Scan for the cell matching the given text and deliver its (x, y) coordinate at center. 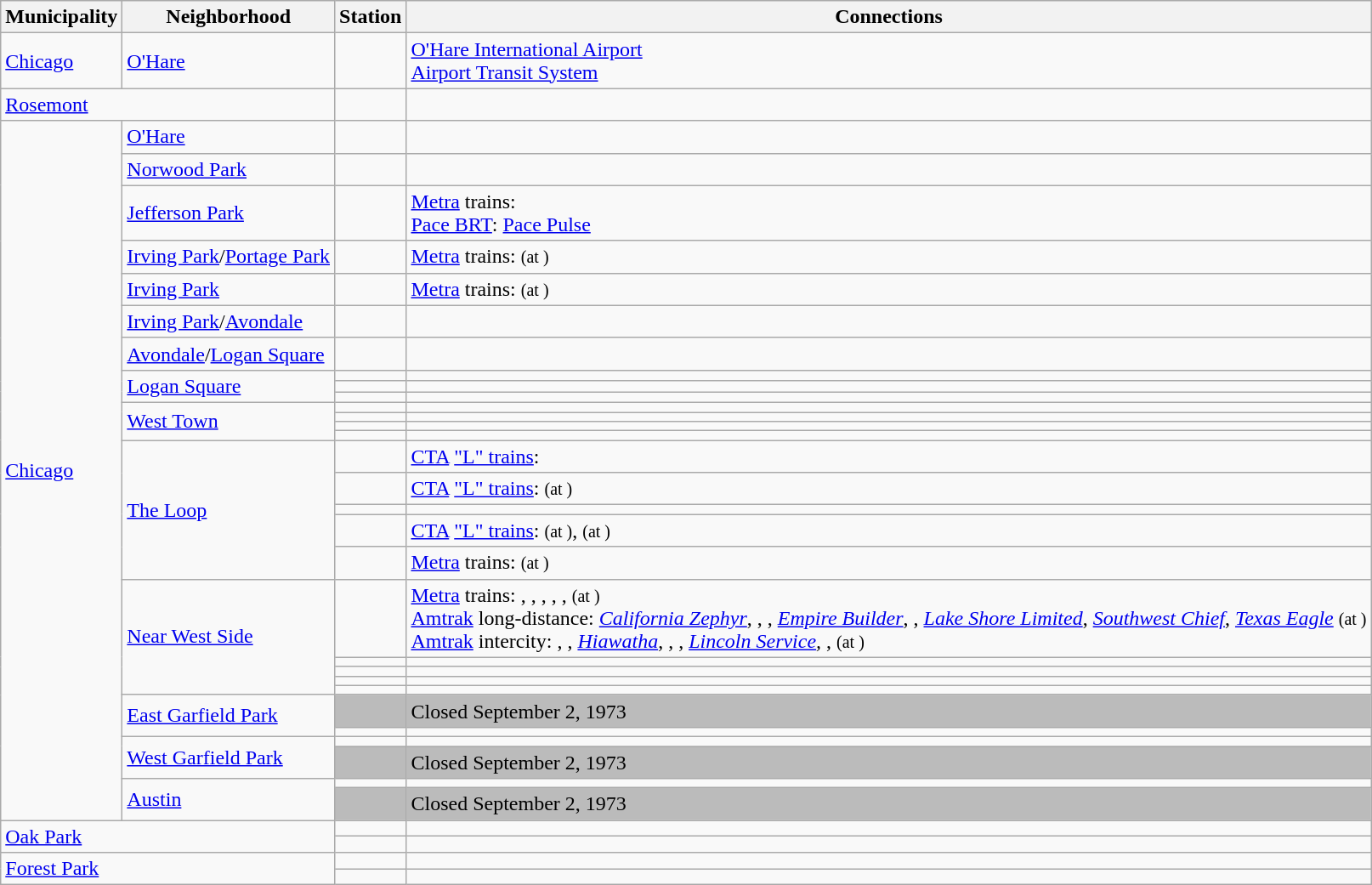
West Garfield Park (229, 757)
Austin (229, 799)
Near West Side (229, 637)
Oak Park (168, 837)
O'Hare International Airport Airport Transit System (889, 61)
Forest Park (168, 869)
Jefferson Park (229, 213)
CTA "L" trains: (at ), (at ) (889, 530)
Metra trains: Pace BRT: Pace Pulse (889, 213)
Avondale/Logan Square (229, 354)
Municipality (61, 17)
Rosemont (168, 105)
West Town (229, 421)
Logan Square (229, 386)
Irving Park/Avondale (229, 321)
Connections (889, 17)
Irving Park/Portage Park (229, 257)
CTA "L" trains: (at ) (889, 489)
Irving Park (229, 289)
CTA "L" trains: (889, 457)
Station (371, 17)
East Garfield Park (229, 716)
The Loop (229, 510)
Norwood Park (229, 169)
Neighborhood (229, 17)
